Identify which cell holds the provided text, then report its [X, Y] central coordinate. 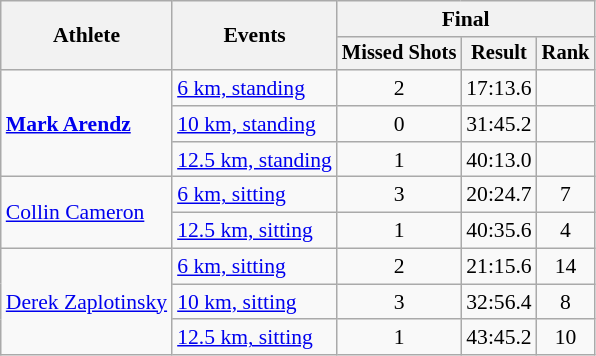
21:15.6 [498, 267]
6 km, standing [254, 88]
40:13.0 [498, 160]
43:45.2 [498, 338]
31:45.2 [498, 124]
10 km, standing [254, 124]
7 [566, 195]
Missed Shots [399, 54]
0 [399, 124]
8 [566, 302]
Athlete [86, 36]
4 [566, 231]
Mark Arendz [86, 124]
17:13.6 [498, 88]
10 km, sitting [254, 302]
Rank [566, 54]
Collin Cameron [86, 212]
14 [566, 267]
Derek Zaplotinsky [86, 302]
20:24.7 [498, 195]
10 [566, 338]
Final [466, 19]
40:35.6 [498, 231]
Result [498, 54]
12.5 km, standing [254, 160]
Events [254, 36]
32:56.4 [498, 302]
